Search for the cell housing the specified text and yield its (X, Y) center coordinate. 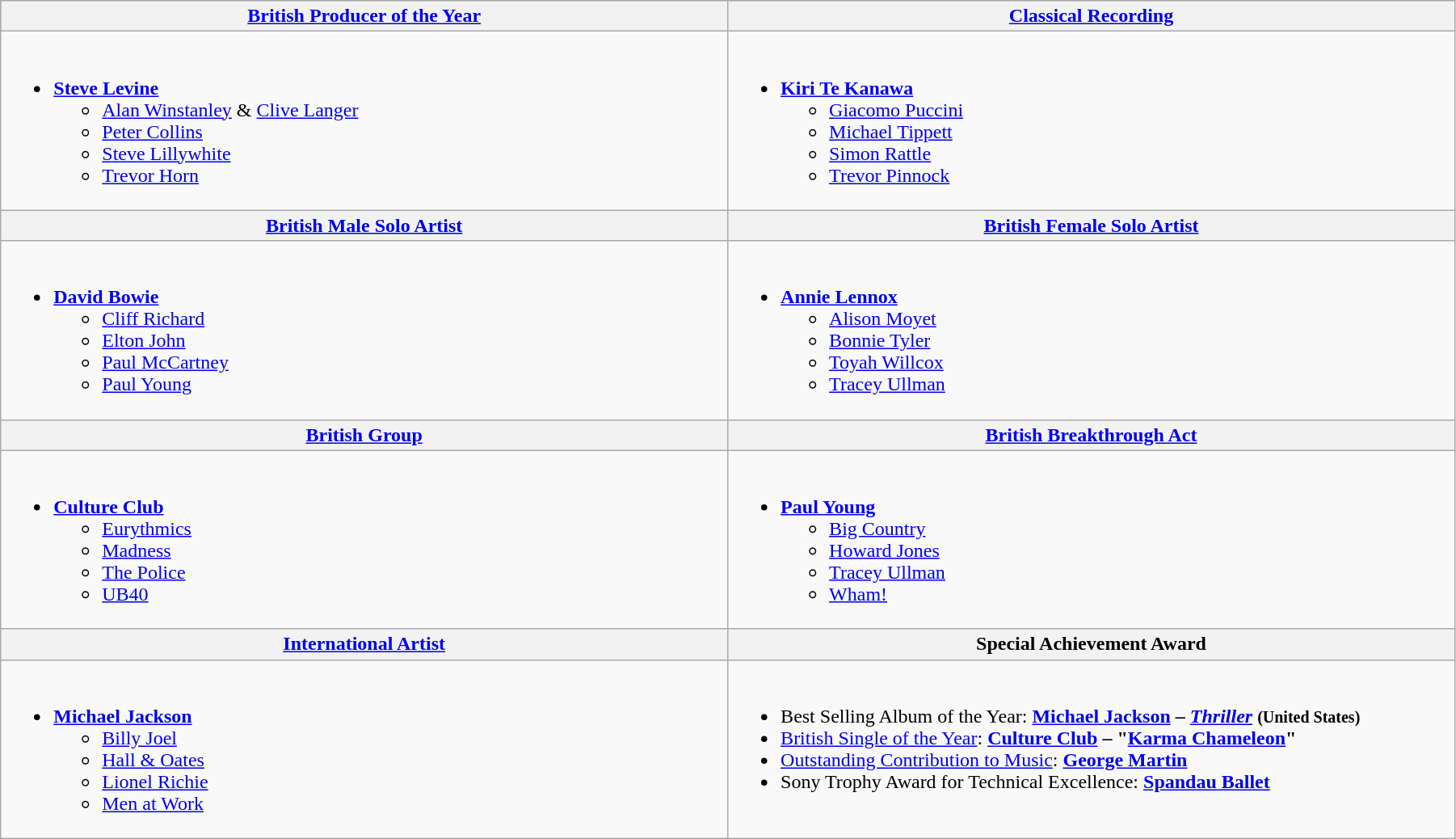
Culture ClubEurythmicsMadnessThe PoliceUB40 (364, 540)
David BowieCliff RichardElton JohnPaul McCartneyPaul Young (364, 330)
British Female Solo Artist (1092, 226)
Classical Recording (1092, 16)
Special Achievement Award (1092, 644)
British Group (364, 435)
Annie LennoxAlison MoyetBonnie TylerToyah WillcoxTracey Ullman (1092, 330)
British Producer of the Year (364, 16)
British Male Solo Artist (364, 226)
British Breakthrough Act (1092, 435)
Paul YoungBig CountryHoward JonesTracey UllmanWham! (1092, 540)
Kiri Te KanawaGiacomo PucciniMichael TippettSimon RattleTrevor Pinnock (1092, 121)
International Artist (364, 644)
Michael JacksonBilly JoelHall & OatesLionel RichieMen at Work (364, 748)
Steve LevineAlan Winstanley & Clive LangerPeter CollinsSteve LillywhiteTrevor Horn (364, 121)
